Capture the cell that displays the provided text and extract its (x, y) central coordinate. 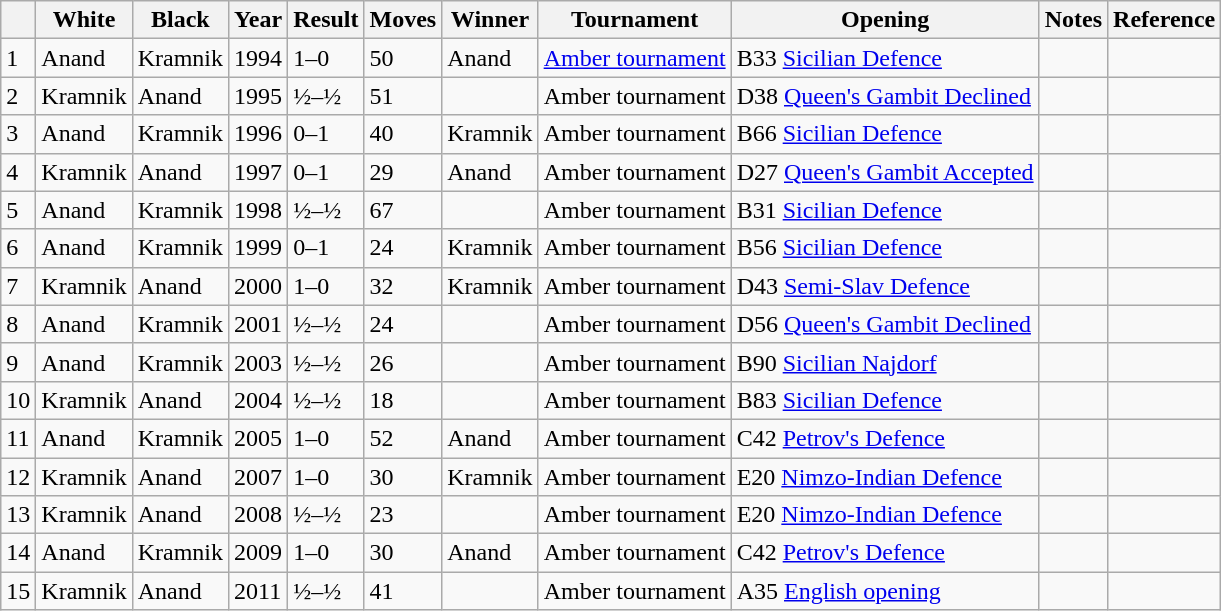
2000 (258, 286)
11 (18, 438)
B83 Sicilian Defence (885, 400)
1 (18, 58)
2009 (258, 553)
A35 English opening (885, 591)
2 (18, 96)
B33 Sicilian Defence (885, 58)
1996 (258, 134)
51 (403, 96)
Result (326, 20)
Year (258, 20)
5 (18, 210)
2003 (258, 362)
1999 (258, 248)
29 (403, 172)
B66 Sicilian Defence (885, 134)
Notes (1073, 20)
2005 (258, 438)
1997 (258, 172)
12 (18, 477)
D27 Queen's Gambit Accepted (885, 172)
4 (18, 172)
Opening (885, 20)
2007 (258, 477)
3 (18, 134)
1995 (258, 96)
18 (403, 400)
2008 (258, 515)
B56 Sicilian Defence (885, 248)
2001 (258, 324)
Black (180, 20)
10 (18, 400)
1998 (258, 210)
7 (18, 286)
67 (403, 210)
32 (403, 286)
15 (18, 591)
White (84, 20)
14 (18, 553)
1994 (258, 58)
6 (18, 248)
D43 Semi-Slav Defence (885, 286)
9 (18, 362)
Moves (403, 20)
50 (403, 58)
2004 (258, 400)
2011 (258, 591)
41 (403, 591)
52 (403, 438)
Winner (490, 20)
40 (403, 134)
D38 Queen's Gambit Declined (885, 96)
D56 Queen's Gambit Declined (885, 324)
Reference (1164, 20)
26 (403, 362)
13 (18, 515)
B31 Sicilian Defence (885, 210)
23 (403, 515)
8 (18, 324)
B90 Sicilian Najdorf (885, 362)
Tournament (634, 20)
